Identify which cell holds the provided text, then report its [x, y] central coordinate. 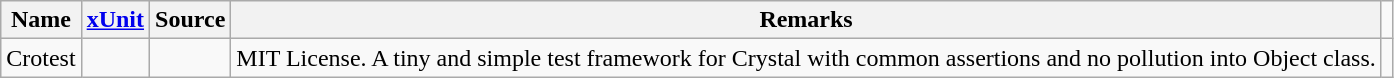
xUnit [115, 20]
MIT License. A tiny and simple test framework for Crystal with common assertions and no pollution into Object class. [806, 58]
Name [41, 20]
Crotest [41, 58]
Remarks [806, 20]
Source [190, 20]
